For the text-containing cell, return its midpoint in (x, y) coordinate format. 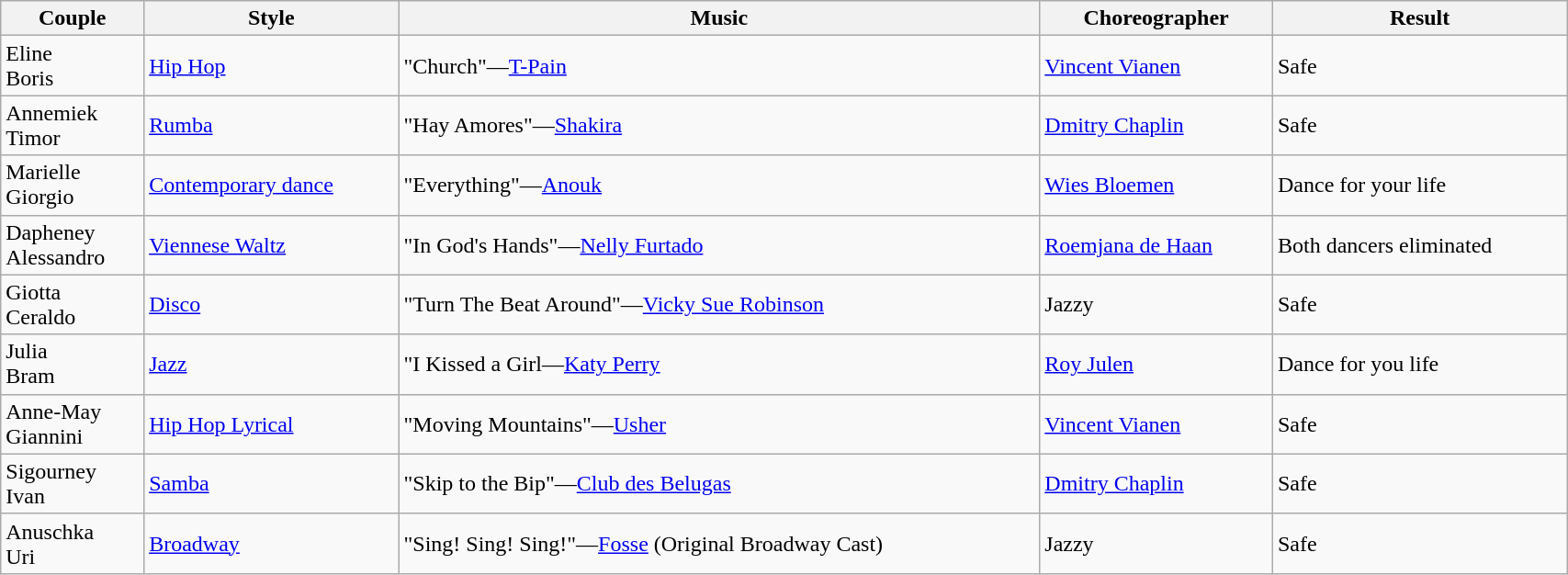
Roemjana de Haan (1156, 244)
"Church"—T-Pain (719, 66)
Hip Hop (272, 66)
Roy Julen (1156, 364)
Choreographer (1156, 18)
Disco (272, 305)
Broadway (272, 544)
Rumba (272, 125)
Jazz (272, 364)
Wies Bloemen (1156, 186)
"I Kissed a Girl—Katy Perry (719, 364)
JuliaBram (73, 364)
AnuschkaUri (73, 544)
DapheneyAlessandro (73, 244)
Couple (73, 18)
"In God's Hands"—Nelly Furtado (719, 244)
Dance for you life (1419, 364)
Contemporary dance (272, 186)
"Skip to the Bip"—Club des Belugas (719, 483)
Dance for your life (1419, 186)
Both dancers eliminated (1419, 244)
Samba (272, 483)
"Sing! Sing! Sing!"—Fosse (Original Broadway Cast) (719, 544)
"Turn The Beat Around"—Vicky Sue Robinson (719, 305)
Hip Hop Lyrical (272, 424)
Viennese Waltz (272, 244)
AnnemiekTimor (73, 125)
SigourneyIvan (73, 483)
GiottaCeraldo (73, 305)
Result (1419, 18)
"Moving Mountains"—Usher (719, 424)
MarielleGiorgio (73, 186)
"Everything"—Anouk (719, 186)
"Hay Amores"—Shakira (719, 125)
ElineBoris (73, 66)
Anne-MayGiannini (73, 424)
Style (272, 18)
Music (719, 18)
